Return [x, y] of the center of cell containing provided text 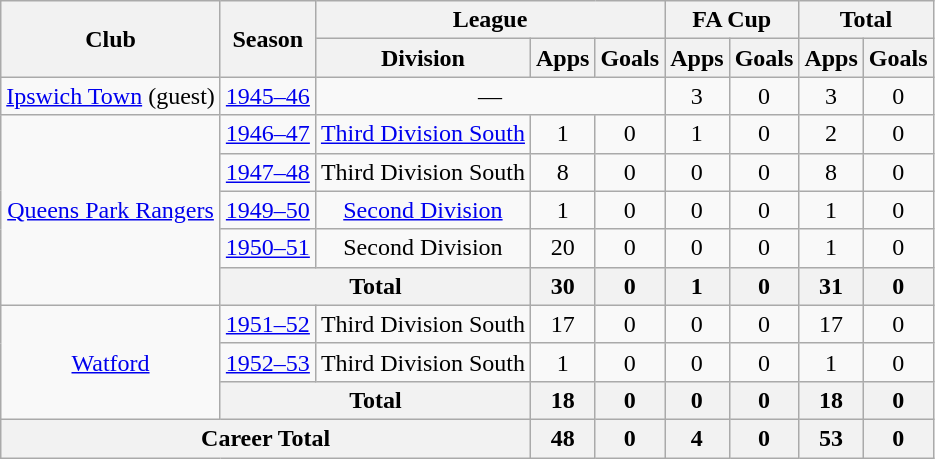
Queens Park Rangers [111, 210]
31 [831, 286]
30 [562, 286]
1947–48 [268, 172]
League [490, 20]
20 [562, 248]
Watford [111, 362]
FA Cup [732, 20]
1950–51 [268, 248]
4 [697, 438]
1945–46 [268, 96]
53 [831, 438]
1951–52 [268, 324]
Ipswich Town (guest) [111, 96]
Club [111, 39]
2 [831, 134]
Career Total [266, 438]
48 [562, 438]
1949–50 [268, 210]
— [490, 96]
1946–47 [268, 134]
1952–53 [268, 362]
Season [268, 39]
Division [422, 58]
